Return the [x, y] coordinate for the center point of the cell that contains the specified text.  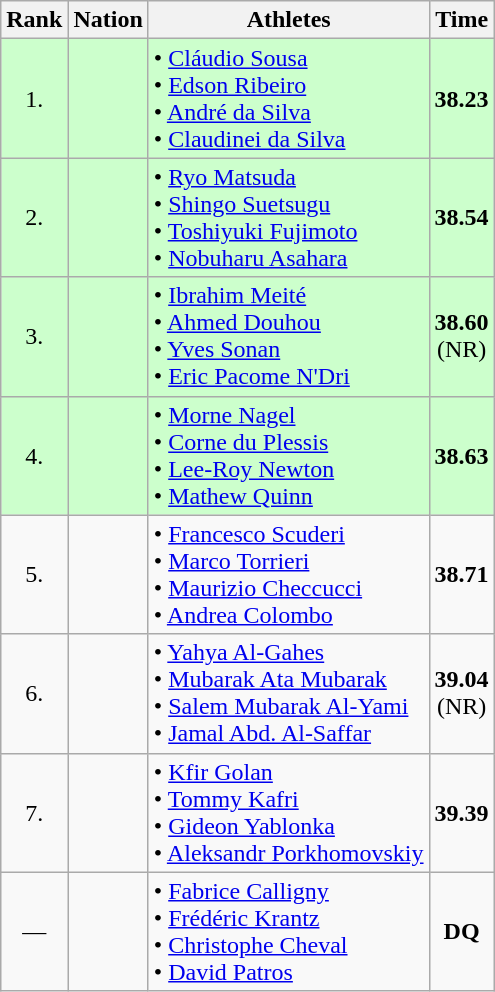
• Ibrahim Meité• Ahmed Douhou• Yves Sonan• Eric Pacome N'Dri [288, 336]
38.71 [462, 574]
2. [34, 218]
39.39 [462, 812]
4. [34, 456]
Athletes [288, 20]
38.60(NR) [462, 336]
3. [34, 336]
DQ [462, 932]
Nation [108, 20]
Rank [34, 20]
38.23 [462, 98]
• Francesco Scuderi• Marco Torrieri• Maurizio Checcucci• Andrea Colombo [288, 574]
• Ryo Matsuda• Shingo Suetsugu• Toshiyuki Fujimoto• Nobuharu Asahara [288, 218]
38.63 [462, 456]
• Cláudio Sousa• Edson Ribeiro• André da Silva• Claudinei da Silva [288, 98]
• Morne Nagel• Corne du Plessis• Lee-Roy Newton• Mathew Quinn [288, 456]
7. [34, 812]
38.54 [462, 218]
• Fabrice Calligny• Frédéric Krantz• Christophe Cheval• David Patros [288, 932]
• Yahya Al-Gahes• Mubarak Ata Mubarak• Salem Mubarak Al-Yami• Jamal Abd. Al-Saffar [288, 694]
Time [462, 20]
39.04(NR) [462, 694]
6. [34, 694]
5. [34, 574]
• Kfir Golan• Tommy Kafri• Gideon Yablonka• Aleksandr Porkhomovskiy [288, 812]
1. [34, 98]
— [34, 932]
